Return (x, y) of the center of cell containing provided text 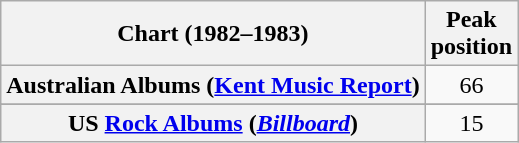
15 (471, 123)
Chart (1982–1983) (213, 34)
US Rock Albums (Billboard) (213, 123)
Australian Albums (Kent Music Report) (213, 85)
Peakposition (471, 34)
66 (471, 85)
